Return the [x, y] coordinate for the center point of the cell that contains the specified text.  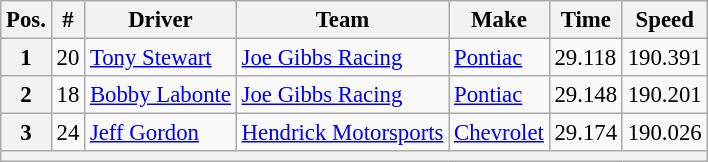
Team [342, 20]
Make [499, 20]
Time [586, 20]
# [68, 20]
Driver [161, 20]
29.148 [586, 95]
190.201 [664, 95]
24 [68, 133]
29.118 [586, 58]
18 [68, 95]
20 [68, 58]
Tony Stewart [161, 58]
2 [26, 95]
Speed [664, 20]
190.391 [664, 58]
Pos. [26, 20]
Bobby Labonte [161, 95]
190.026 [664, 133]
Hendrick Motorsports [342, 133]
3 [26, 133]
1 [26, 58]
29.174 [586, 133]
Jeff Gordon [161, 133]
Chevrolet [499, 133]
